Capture the cell that displays the provided text and extract its [x, y] central coordinate. 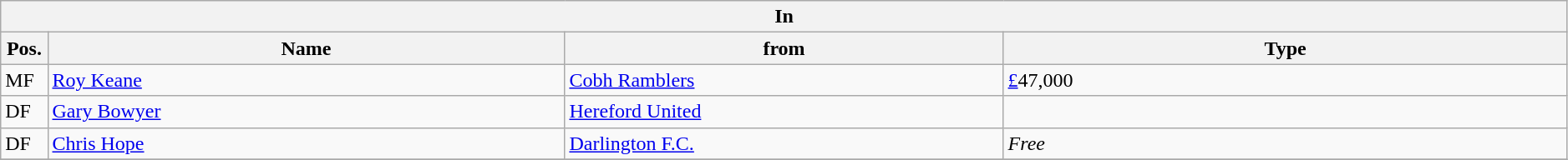
MF [24, 80]
£47,000 [1285, 80]
from [784, 48]
Cobh Ramblers [784, 80]
Chris Hope [306, 143]
Darlington F.C. [784, 143]
In [784, 17]
Pos. [24, 48]
Name [306, 48]
Roy Keane [306, 80]
Hereford United [784, 112]
Gary Bowyer [306, 112]
Type [1285, 48]
Free [1285, 143]
